From the cell containing the given text, extract its center point as (X, Y) coordinate. 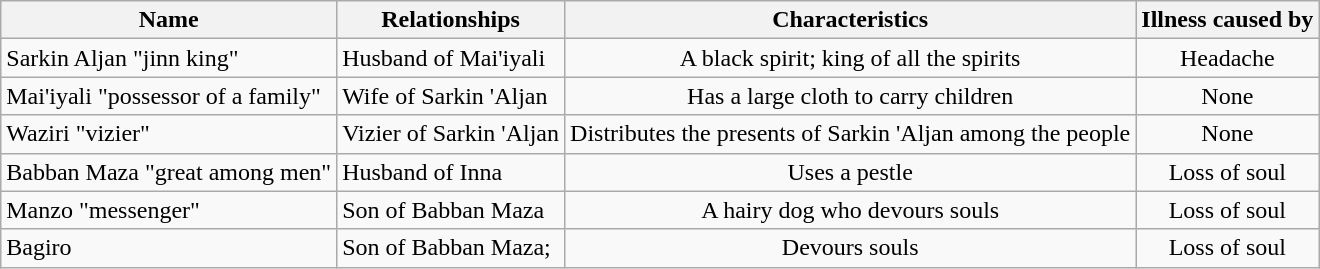
A hairy dog who devours souls (850, 210)
Has a large cloth to carry children (850, 96)
Devours souls (850, 248)
Bagiro (169, 248)
Name (169, 20)
Characteristics (850, 20)
Relationships (451, 20)
Husband of Inna (451, 172)
Headache (1228, 58)
Vizier of Sarkin 'Aljan (451, 134)
Sarkin Aljan "jinn king" (169, 58)
Uses a pestle (850, 172)
Son of Babban Maza; (451, 248)
Babban Maza "great among men" (169, 172)
Son of Babban Maza (451, 210)
Manzo "messenger" (169, 210)
Distributes the presents of Sarkin 'Aljan among the people (850, 134)
Illness caused by (1228, 20)
Mai'iyali "possessor of a family" (169, 96)
Husband of Mai'iyali (451, 58)
Waziri "vizier" (169, 134)
A black spirit; king of all the spirits (850, 58)
Wife of Sarkin 'Aljan (451, 96)
